Search for the cell housing the specified text and yield its (X, Y) center coordinate. 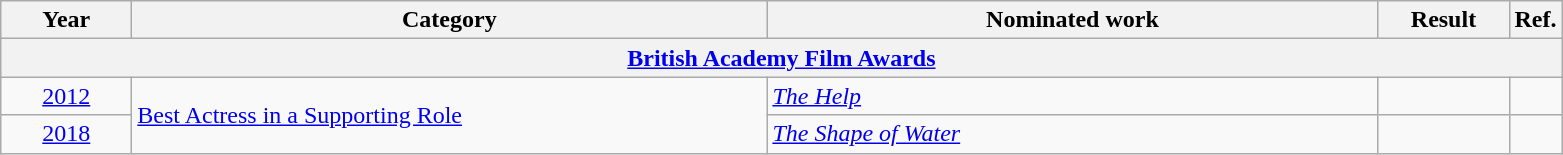
2012 (66, 96)
2018 (66, 134)
Nominated work (1072, 20)
Result (1444, 20)
The Help (1072, 96)
Best Actress in a Supporting Role (450, 115)
The Shape of Water (1072, 134)
Ref. (1536, 20)
British Academy Film Awards (782, 58)
Year (66, 20)
Category (450, 20)
